Return the [x, y] coordinate for the center point of the cell that contains the specified text.  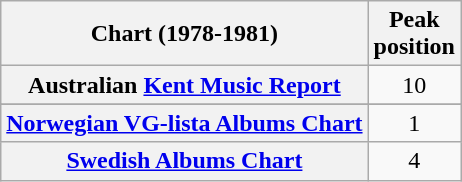
1 [414, 123]
Chart (1978-1981) [184, 34]
Norwegian VG-lista Albums Chart [184, 123]
Peakposition [414, 34]
Swedish Albums Chart [184, 161]
4 [414, 161]
10 [414, 85]
Australian Kent Music Report [184, 85]
